Find where the given text appears and provide that cell's center as (x, y) coordinate. 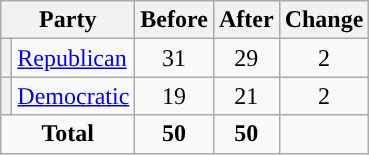
Democratic (74, 96)
Total (68, 134)
31 (174, 58)
21 (246, 96)
19 (174, 96)
Before (174, 20)
After (246, 20)
Change (324, 20)
Republican (74, 58)
Party (68, 20)
29 (246, 58)
